Detect which cell encompasses the target text, then output its [X, Y] center coordinate. 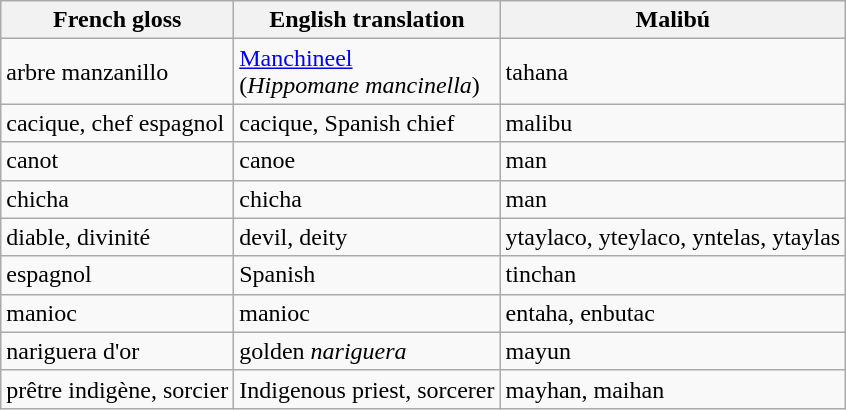
diable, divinité [118, 237]
golden nariguera [367, 351]
mayun [673, 351]
devil, deity [367, 237]
canot [118, 161]
arbre manzanillo [118, 72]
Manchineel(Hippomane mancinella) [367, 72]
English translation [367, 20]
Malibú [673, 20]
French gloss [118, 20]
tinchan [673, 275]
Spanish [367, 275]
prêtre indigène, sorcier [118, 389]
mayhan, maihan [673, 389]
cacique, chef espagnol [118, 123]
Indigenous priest, sorcerer [367, 389]
cacique, Spanish chief [367, 123]
canoe [367, 161]
espagnol [118, 275]
ytaylaco, yteylaco, yntelas, ytaylas [673, 237]
nariguera d'or [118, 351]
tahana [673, 72]
entaha, enbutac [673, 313]
malibu [673, 123]
